Scan for the cell matching the given text and deliver its (x, y) coordinate at center. 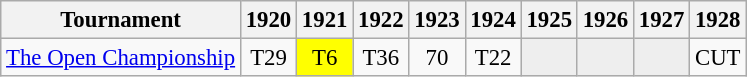
T22 (493, 58)
CUT (718, 58)
1926 (605, 20)
T6 (325, 58)
1924 (493, 20)
1920 (268, 20)
1928 (718, 20)
T36 (381, 58)
70 (437, 58)
1921 (325, 20)
1927 (661, 20)
1922 (381, 20)
1923 (437, 20)
Tournament (121, 20)
T29 (268, 58)
The Open Championship (121, 58)
1925 (549, 20)
